Find where the given text appears and provide that cell's center as [x, y] coordinate. 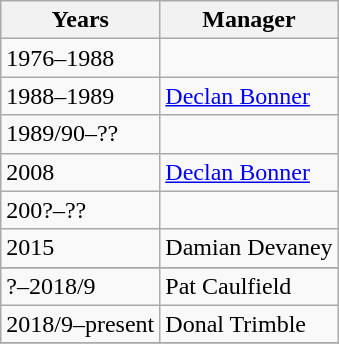
2015 [80, 248]
200?–?? [80, 210]
Damian Devaney [249, 248]
?–2018/9 [80, 286]
2018/9–present [80, 324]
1976–1988 [80, 58]
Manager [249, 20]
Years [80, 20]
1989/90–?? [80, 134]
1988–1989 [80, 96]
Pat Caulfield [249, 286]
2008 [80, 172]
Donal Trimble [249, 324]
